Return the (X, Y) coordinate for the center point of the cell that contains the specified text.  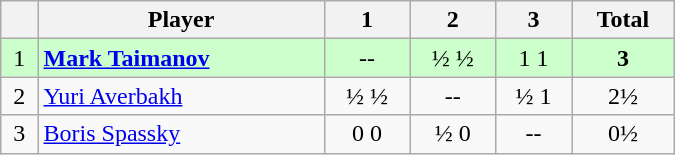
2½ (624, 96)
0½ (624, 134)
Mark Taimanov (181, 58)
½ 0 (453, 134)
Player (181, 20)
Boris Spassky (181, 134)
Total (624, 20)
0 0 (367, 134)
1 1 (534, 58)
½ 1 (534, 96)
Yuri Averbakh (181, 96)
